Detect which cell encompasses the target text, then output its [X, Y] center coordinate. 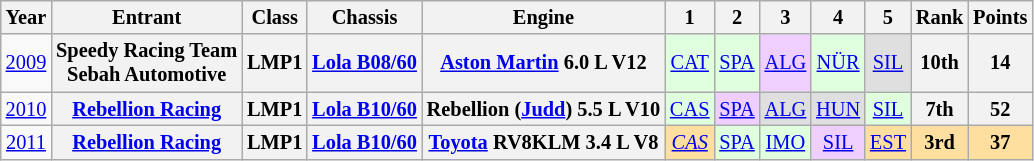
2010 [26, 109]
3rd [940, 142]
Lola B08/60 [364, 63]
Speedy Racing TeamSebah Automotive [146, 63]
10th [940, 63]
HUN [838, 109]
Entrant [146, 17]
52 [1000, 109]
4 [838, 17]
EST [888, 142]
7th [940, 109]
Aston Martin 6.0 L V12 [544, 63]
3 [786, 17]
IMO [786, 142]
Points [1000, 17]
Chassis [364, 17]
1 [690, 17]
CAT [690, 63]
Engine [544, 17]
37 [1000, 142]
Year [26, 17]
2009 [26, 63]
Toyota RV8KLM 3.4 L V8 [544, 142]
5 [888, 17]
Rebellion (Judd) 5.5 L V10 [544, 109]
Class [274, 17]
2 [736, 17]
2011 [26, 142]
14 [1000, 63]
Rank [940, 17]
NÜR [838, 63]
